Scan for the cell matching the given text and deliver its [X, Y] coordinate at center. 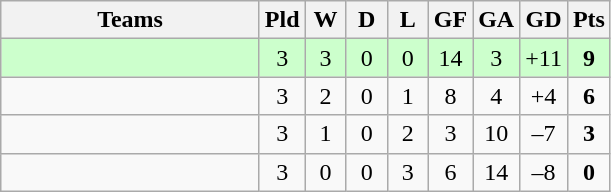
GD [544, 20]
GA [496, 20]
8 [450, 96]
9 [588, 58]
Pld [282, 20]
W [326, 20]
–8 [544, 172]
+11 [544, 58]
D [366, 20]
10 [496, 134]
Pts [588, 20]
L [408, 20]
GF [450, 20]
+4 [544, 96]
–7 [544, 134]
Teams [130, 20]
4 [496, 96]
